Search for the cell housing the specified text and yield its (x, y) center coordinate. 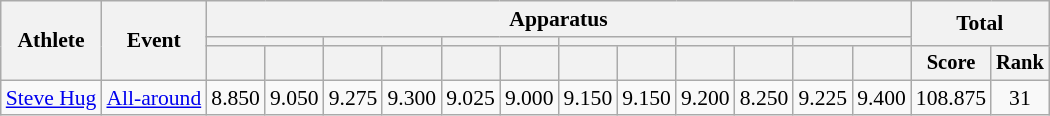
9.050 (294, 98)
Steve Hug (52, 98)
Apparatus (558, 19)
9.400 (882, 98)
108.875 (951, 98)
8.250 (764, 98)
31 (1020, 98)
Score (951, 63)
9.300 (412, 98)
9.225 (822, 98)
All-around (154, 98)
9.275 (354, 98)
8.850 (236, 98)
Total (980, 24)
Rank (1020, 63)
Event (154, 40)
9.000 (530, 98)
Athlete (52, 40)
9.200 (706, 98)
9.025 (470, 98)
